Return [X, Y] of the center of cell containing provided text 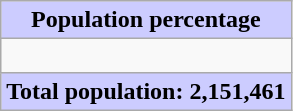
Population percentage [146, 20]
Total population: 2,151,461 [146, 92]
